Scan for the cell matching the given text and deliver its (X, Y) coordinate at center. 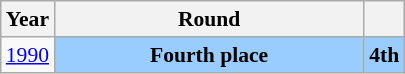
Round (209, 19)
1990 (28, 55)
Year (28, 19)
4th (384, 55)
Fourth place (209, 55)
